Provide the (x, y) coordinate of the cell's center where the given text is located.  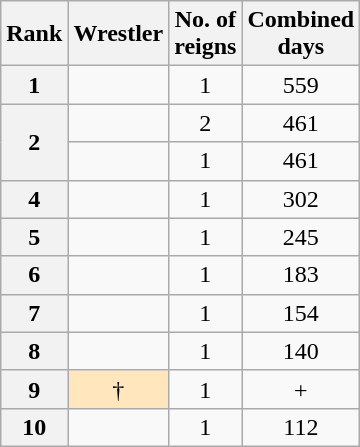
245 (301, 237)
No. ofreigns (206, 34)
183 (301, 275)
Combineddays (301, 34)
6 (34, 275)
112 (301, 427)
302 (301, 199)
4 (34, 199)
140 (301, 351)
9 (34, 389)
† (118, 389)
559 (301, 85)
8 (34, 351)
5 (34, 237)
+ (301, 389)
Rank (34, 34)
10 (34, 427)
154 (301, 313)
Wrestler (118, 34)
7 (34, 313)
